Detect which cell encompasses the target text, then output its [x, y] center coordinate. 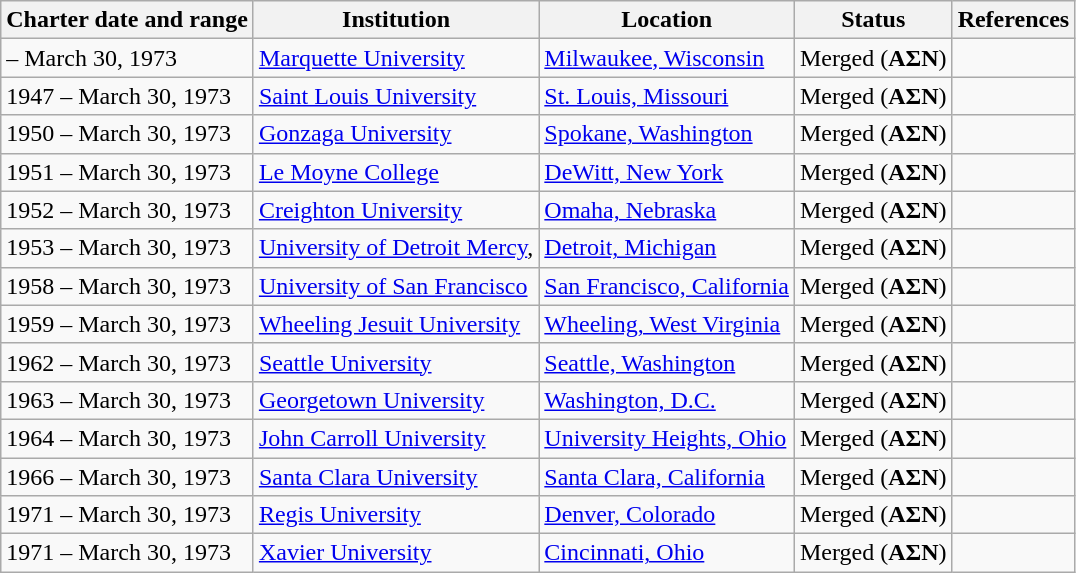
Cincinnati, Ohio [667, 553]
Georgetown University [396, 400]
Seattle University [396, 362]
St. Louis, Missouri [667, 96]
Location [667, 20]
1966 – March 30, 1973 [128, 477]
Marquette University [396, 58]
John Carroll University [396, 438]
1951 – March 30, 1973 [128, 172]
– March 30, 1973 [128, 58]
Detroit, Michigan [667, 248]
1953 – March 30, 1973 [128, 248]
1952 – March 30, 1973 [128, 210]
DeWitt, New York [667, 172]
Wheeling Jesuit University [396, 324]
University of Detroit Mercy, [396, 248]
Santa Clara University [396, 477]
Gonzaga University [396, 134]
Wheeling, West Virginia [667, 324]
Omaha, Nebraska [667, 210]
Creighton University [396, 210]
Santa Clara, California [667, 477]
University of San Francisco [396, 286]
1964 – March 30, 1973 [128, 438]
Seattle, Washington [667, 362]
Washington, D.C. [667, 400]
Institution [396, 20]
Spokane, Washington [667, 134]
Le Moyne College [396, 172]
Saint Louis University [396, 96]
1959 – March 30, 1973 [128, 324]
University Heights, Ohio [667, 438]
1950 – March 30, 1973 [128, 134]
San Francisco, California [667, 286]
Milwaukee, Wisconsin [667, 58]
1963 – March 30, 1973 [128, 400]
1962 – March 30, 1973 [128, 362]
Charter date and range [128, 20]
Regis University [396, 515]
References [1014, 20]
1958 – March 30, 1973 [128, 286]
Denver, Colorado [667, 515]
1947 – March 30, 1973 [128, 96]
Xavier University [396, 553]
Status [873, 20]
